For the text-containing cell, return its midpoint in (x, y) coordinate format. 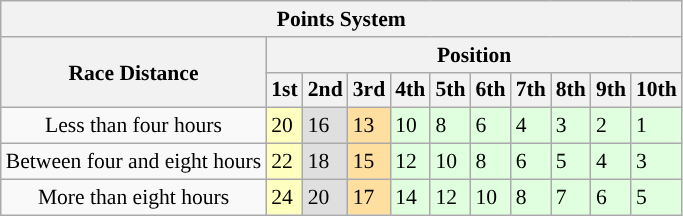
7th (531, 90)
9th (611, 90)
Points System (342, 19)
13 (370, 126)
22 (284, 162)
5th (450, 90)
6th (490, 90)
3rd (370, 90)
7 (571, 197)
14 (410, 197)
Between four and eight hours (134, 162)
24 (284, 197)
10th (656, 90)
2nd (326, 90)
4th (410, 90)
1 (656, 126)
18 (326, 162)
2 (611, 126)
16 (326, 126)
Less than four hours (134, 126)
Position (474, 55)
More than eight hours (134, 197)
Race Distance (134, 72)
15 (370, 162)
8th (571, 90)
17 (370, 197)
1st (284, 90)
